Search for the cell housing the specified text and yield its (X, Y) center coordinate. 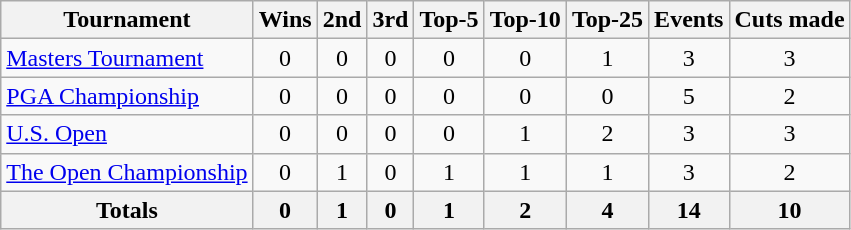
PGA Championship (127, 96)
Wins (285, 20)
Cuts made (790, 20)
4 (607, 210)
The Open Championship (127, 172)
Masters Tournament (127, 58)
Top-25 (607, 20)
5 (689, 96)
Tournament (127, 20)
Totals (127, 210)
U.S. Open (127, 134)
10 (790, 210)
14 (689, 210)
Top-5 (449, 20)
2nd (342, 20)
3rd (390, 20)
Events (689, 20)
Top-10 (525, 20)
